Output the (X, Y) coordinate of the center of the cell containing the given text.  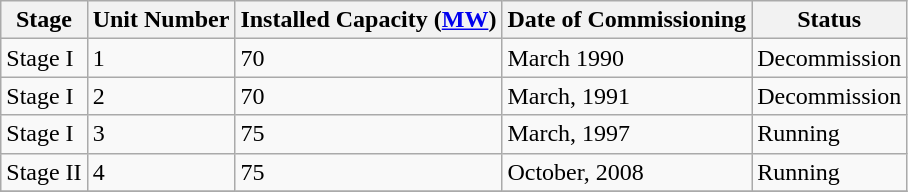
Status (830, 20)
2 (161, 96)
Stage (44, 20)
Stage II (44, 172)
Unit Number (161, 20)
1 (161, 58)
March 1990 (627, 58)
4 (161, 172)
Date of Commissioning (627, 20)
March, 1991 (627, 96)
March, 1997 (627, 134)
3 (161, 134)
Installed Capacity (MW) (368, 20)
October, 2008 (627, 172)
